For the text-containing cell, return its midpoint in (X, Y) coordinate format. 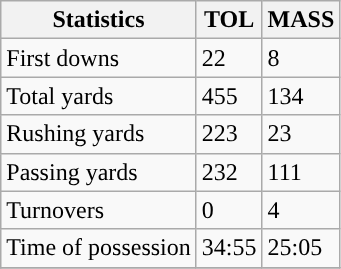
223 (229, 134)
First downs (99, 58)
MASS (301, 20)
Passing yards (99, 172)
134 (301, 96)
25:05 (301, 248)
22 (229, 58)
455 (229, 96)
0 (229, 210)
232 (229, 172)
8 (301, 58)
111 (301, 172)
Statistics (99, 20)
Turnovers (99, 210)
Time of possession (99, 248)
34:55 (229, 248)
Total yards (99, 96)
4 (301, 210)
23 (301, 134)
Rushing yards (99, 134)
TOL (229, 20)
